Pinpoint the cell where the given text exists, returning its [x, y] midpoint coordinate. 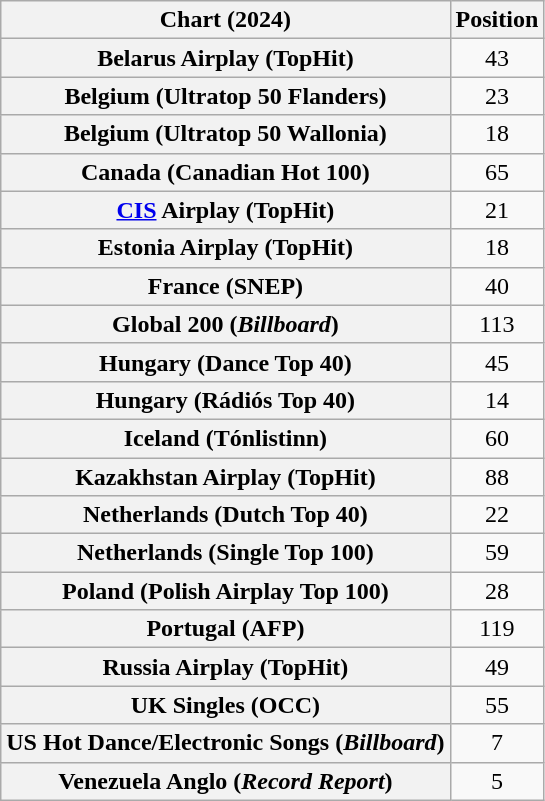
59 [497, 553]
Belarus Airplay (TopHit) [226, 58]
14 [497, 400]
Portugal (AFP) [226, 629]
Russia Airplay (TopHit) [226, 667]
Iceland (Tónlistinn) [226, 438]
65 [497, 172]
28 [497, 591]
55 [497, 705]
43 [497, 58]
45 [497, 362]
Chart (2024) [226, 20]
5 [497, 781]
119 [497, 629]
Hungary (Rádiós Top 40) [226, 400]
Global 200 (Billboard) [226, 324]
France (SNEP) [226, 286]
40 [497, 286]
Belgium (Ultratop 50 Flanders) [226, 96]
113 [497, 324]
88 [497, 477]
49 [497, 667]
CIS Airplay (TopHit) [226, 210]
60 [497, 438]
Kazakhstan Airplay (TopHit) [226, 477]
Venezuela Anglo (Record Report) [226, 781]
UK Singles (OCC) [226, 705]
Canada (Canadian Hot 100) [226, 172]
Hungary (Dance Top 40) [226, 362]
Netherlands (Single Top 100) [226, 553]
22 [497, 515]
21 [497, 210]
Position [497, 20]
Poland (Polish Airplay Top 100) [226, 591]
Estonia Airplay (TopHit) [226, 248]
Netherlands (Dutch Top 40) [226, 515]
US Hot Dance/Electronic Songs (Billboard) [226, 743]
7 [497, 743]
Belgium (Ultratop 50 Wallonia) [226, 134]
23 [497, 96]
